Capture the cell that displays the provided text and extract its (X, Y) central coordinate. 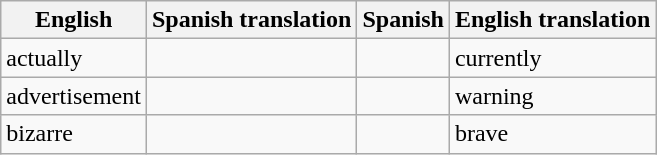
Spanish translation (251, 20)
currently (552, 58)
brave (552, 134)
warning (552, 96)
English (74, 20)
Spanish (403, 20)
advertisement (74, 96)
English translation (552, 20)
actually (74, 58)
bizarre (74, 134)
